For the text-containing cell, return its midpoint in (x, y) coordinate format. 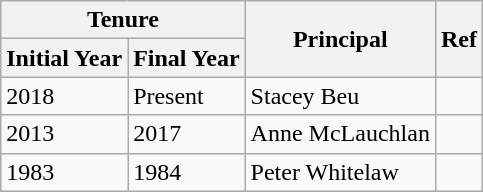
Anne McLauchlan (340, 134)
2017 (186, 134)
Present (186, 96)
Ref (458, 39)
1983 (64, 172)
Initial Year (64, 58)
1984 (186, 172)
Final Year (186, 58)
Tenure (123, 20)
2018 (64, 96)
Principal (340, 39)
Stacey Beu (340, 96)
Peter Whitelaw (340, 172)
2013 (64, 134)
